Search for the cell housing the specified text and yield its (X, Y) center coordinate. 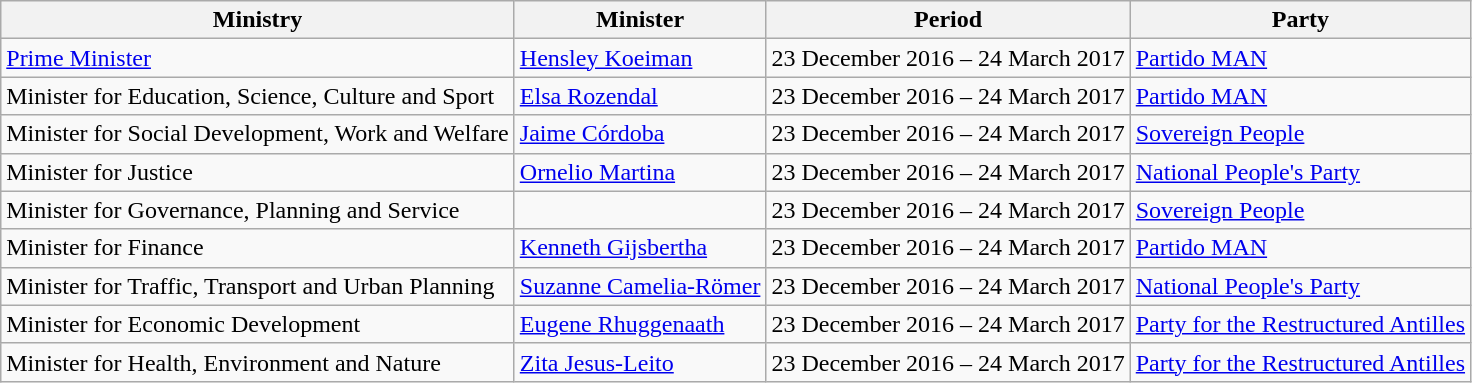
Prime Minister (258, 58)
Elsa Rozendal (640, 96)
Period (948, 20)
Jaime Córdoba (640, 134)
Minister (640, 20)
Eugene Rhuggenaath (640, 324)
Ministry (258, 20)
Minister for Justice (258, 172)
Zita Jesus-Leito (640, 362)
Suzanne Camelia-Römer (640, 286)
Minister for Finance (258, 248)
Minister for Traffic, Transport and Urban Planning (258, 286)
Minister for Governance, Planning and Service (258, 210)
Kenneth Gijsbertha (640, 248)
Minister for Economic Development (258, 324)
Hensley Koeiman (640, 58)
Minister for Health, Environment and Nature (258, 362)
Ornelio Martina (640, 172)
Minister for Social Development, Work and Welfare (258, 134)
Party (1300, 20)
Minister for Education, Science, Culture and Sport (258, 96)
